Pinpoint the cell where the given text exists, returning its [x, y] midpoint coordinate. 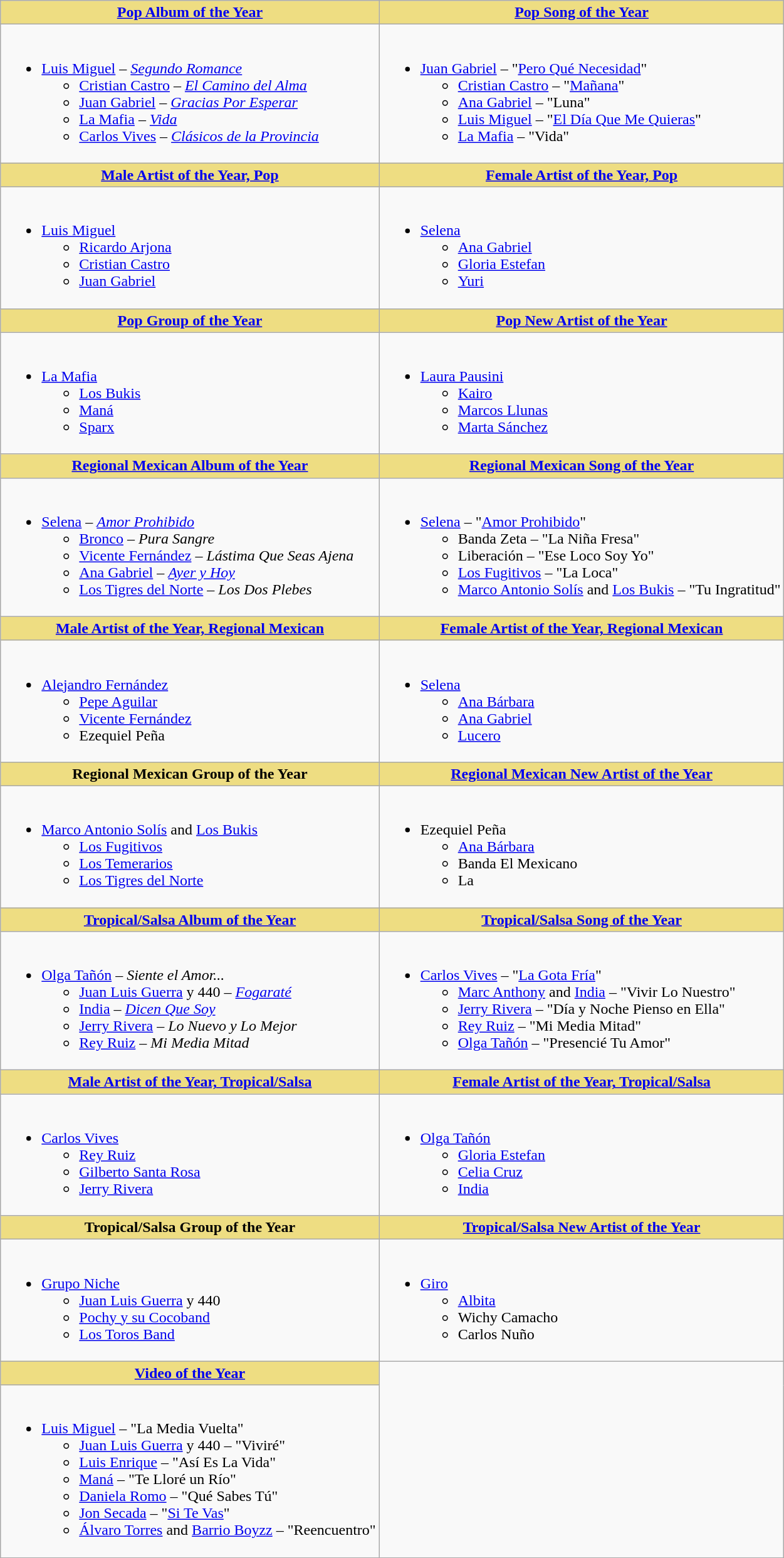
Olga TañónGloria EstefanCelia CruzIndia [582, 1155]
Grupo NicheJuan Luis Guerra y 440Pochy y su CocobandLos Toros Band [190, 1300]
Male Artist of the Year, Pop [190, 175]
Tropical/Salsa Group of the Year [190, 1228]
Pop Group of the Year [190, 320]
Ezequiel PeñaAna BárbaraBanda El MexicanoLa [582, 846]
Luis MiguelRicardo ArjonaCristian CastroJuan Gabriel [190, 248]
Olga Tañón – Siente el Amor...Juan Luis Guerra y 440 – FogaratéIndia – Dicen Que SoyJerry Rivera – Lo Nuevo y Lo MejorRey Ruiz – Mi Media Mitad [190, 1001]
Regional Mexican New Artist of the Year [582, 774]
Carlos VivesRey RuizGilberto Santa RosaJerry Rivera [190, 1155]
Pop New Artist of the Year [582, 320]
Video of the Year [190, 1373]
Male Artist of the Year, Regional Mexican [190, 628]
Pop Album of the Year [190, 13]
SelenaAna BárbaraAna GabrielLucero [582, 701]
Male Artist of the Year, Tropical/Salsa [190, 1082]
Marco Antonio Solís and Los BukisLos FugitivosLos TemerariosLos Tigres del Norte [190, 846]
Tropical/Salsa Album of the Year [190, 920]
La MafiaLos BukisManáSparx [190, 393]
Tropical/Salsa New Artist of the Year [582, 1228]
Regional Mexican Album of the Year [190, 466]
GiroAlbitaWichy CamachoCarlos Nuño [582, 1300]
Pop Song of the Year [582, 13]
Female Artist of the Year, Tropical/Salsa [582, 1082]
Selena – Amor ProhibidoBronco – Pura SangreVicente Fernández – Lástima Que Seas AjenaAna Gabriel – Ayer y HoyLos Tigres del Norte – Los Dos Plebes [190, 547]
Alejandro FernándezPepe AguilarVicente FernándezEzequiel Peña [190, 701]
SelenaAna GabrielGloria EstefanYuri [582, 248]
Female Artist of the Year, Regional Mexican [582, 628]
Regional Mexican Group of the Year [190, 774]
Tropical/Salsa Song of the Year [582, 920]
Female Artist of the Year, Pop [582, 175]
Laura PausiniKairoMarcos LlunasMarta Sánchez [582, 393]
Regional Mexican Song of the Year [582, 466]
Juan Gabriel – "Pero Qué Necesidad"Cristian Castro – "Mañana"Ana Gabriel – "Luna"Luis Miguel – "El Día Que Me Quieras"La Mafia – "Vida" [582, 94]
